Identify which cell holds the provided text, then report its (X, Y) central coordinate. 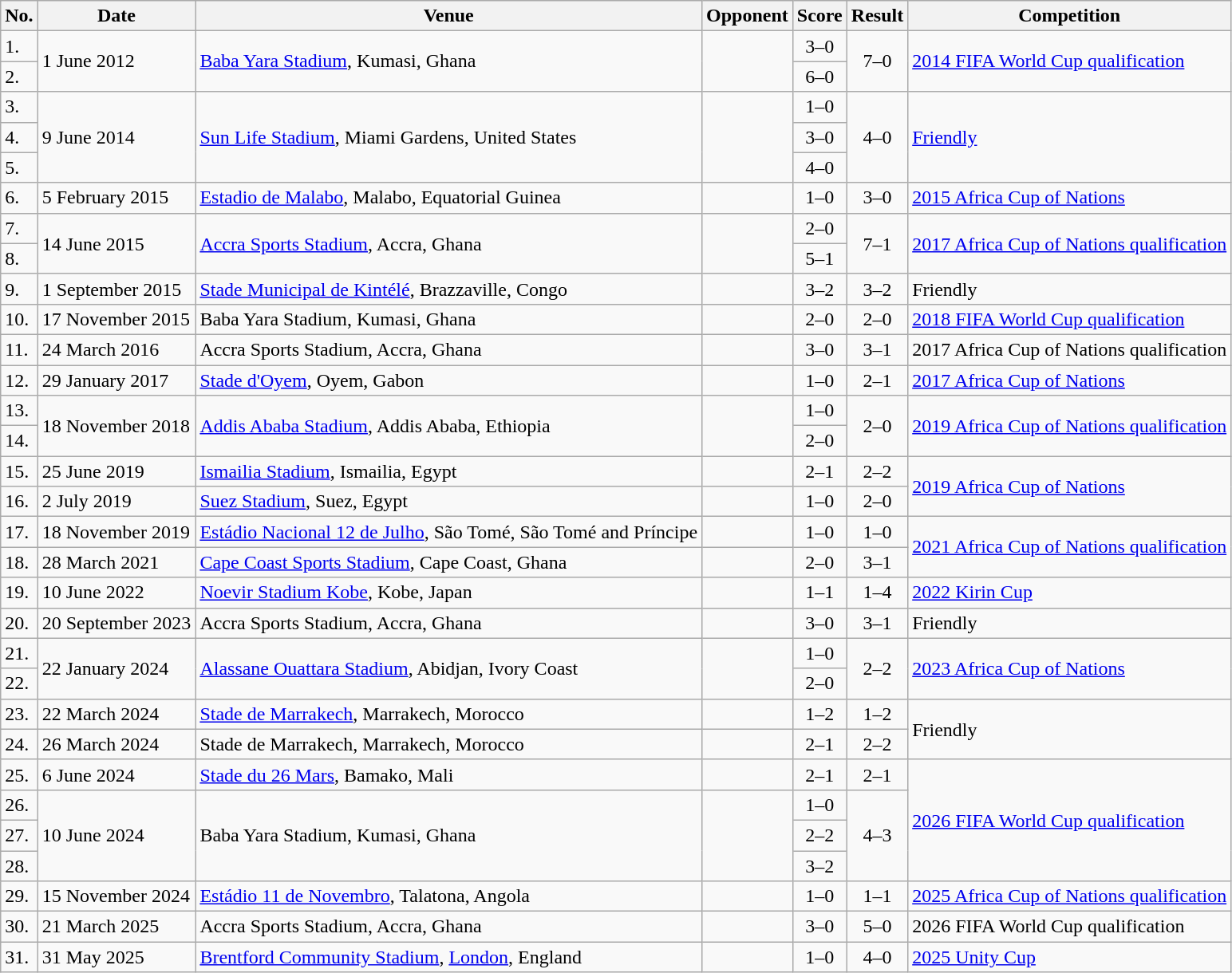
22 January 2024 (116, 668)
5. (19, 167)
28 March 2021 (116, 562)
26 March 2024 (116, 744)
Cape Coast Sports Stadium, Cape Coast, Ghana (448, 562)
Estádio 11 de Novembro, Talatona, Angola (448, 896)
18. (19, 562)
Estadio de Malabo, Malabo, Equatorial Guinea (448, 198)
Date (116, 16)
Alassane Ouattara Stadium, Abidjan, Ivory Coast (448, 668)
21. (19, 653)
Stade du 26 Mars, Bamako, Mali (448, 774)
Result (877, 16)
Opponent (748, 16)
9. (19, 289)
18 November 2018 (116, 426)
Competition (1069, 16)
30. (19, 927)
4. (19, 137)
2. (19, 77)
24. (19, 744)
2019 Africa Cup of Nations (1069, 486)
2025 Unity Cup (1069, 957)
Sun Life Stadium, Miami Gardens, United States (448, 137)
2022 Kirin Cup (1069, 593)
14 June 2015 (116, 243)
4–3 (877, 835)
25. (19, 774)
29. (19, 896)
1 September 2015 (116, 289)
22. (19, 683)
6 June 2024 (116, 774)
9 June 2014 (116, 137)
15 November 2024 (116, 896)
24 March 2016 (116, 349)
23. (19, 714)
14. (19, 441)
25 June 2019 (116, 471)
1–4 (877, 593)
29 January 2017 (116, 380)
Stade Municipal de Kintélé, Brazzaville, Congo (448, 289)
Addis Ababa Stadium, Addis Ababa, Ethiopia (448, 426)
10 June 2024 (116, 835)
2018 FIFA World Cup qualification (1069, 319)
27. (19, 835)
2023 Africa Cup of Nations (1069, 668)
12. (19, 380)
17. (19, 532)
5–1 (819, 258)
Brentford Community Stadium, London, England (448, 957)
6–0 (819, 77)
2 July 2019 (116, 502)
20. (19, 623)
7–0 (877, 61)
7. (19, 228)
17 November 2015 (116, 319)
8. (19, 258)
28. (19, 865)
6. (19, 198)
5 February 2015 (116, 198)
2014 FIFA World Cup qualification (1069, 61)
11. (19, 349)
Ismailia Stadium, Ismailia, Egypt (448, 471)
Estádio Nacional 12 de Julho, São Tomé, São Tomé and Príncipe (448, 532)
Noevir Stadium Kobe, Kobe, Japan (448, 593)
Suez Stadium, Suez, Egypt (448, 502)
5–0 (877, 927)
20 September 2023 (116, 623)
19. (19, 593)
10. (19, 319)
16. (19, 502)
13. (19, 411)
3. (19, 107)
7–1 (877, 243)
2021 Africa Cup of Nations qualification (1069, 547)
26. (19, 805)
15. (19, 471)
2019 Africa Cup of Nations qualification (1069, 426)
31. (19, 957)
10 June 2022 (116, 593)
1. (19, 46)
Venue (448, 16)
2017 Africa Cup of Nations (1069, 380)
Score (819, 16)
1 June 2012 (116, 61)
2015 Africa Cup of Nations (1069, 198)
No. (19, 16)
18 November 2019 (116, 532)
22 March 2024 (116, 714)
21 March 2025 (116, 927)
2025 Africa Cup of Nations qualification (1069, 896)
Stade d'Oyem, Oyem, Gabon (448, 380)
31 May 2025 (116, 957)
